Return the [X, Y] coordinate for the center point of the cell that contains the specified text.  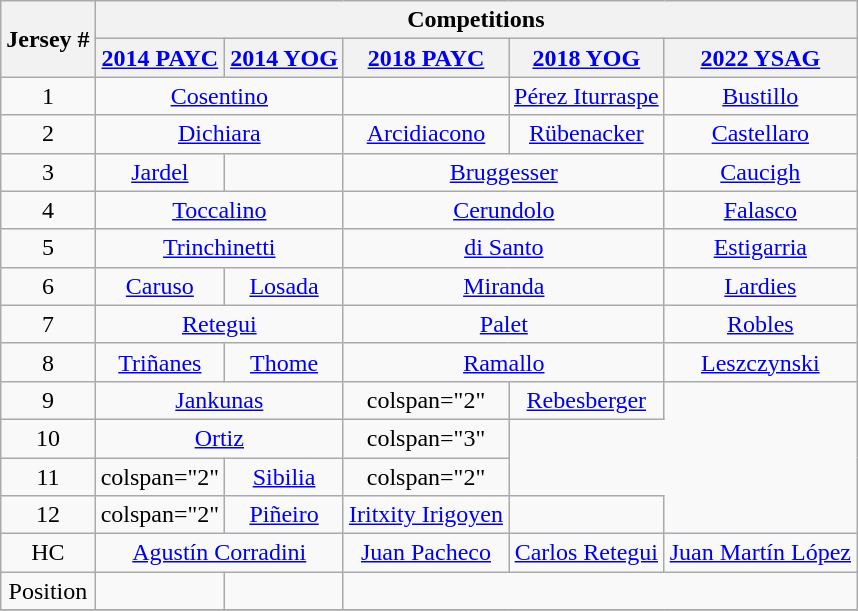
2014 PAYC [160, 58]
Estigarria [760, 248]
6 [48, 286]
Bruggesser [504, 172]
Agustín Corradini [219, 553]
Sibilia [284, 477]
Thome [284, 362]
Jardel [160, 172]
Jankunas [219, 400]
Trinchinetti [219, 248]
HC [48, 553]
Lardies [760, 286]
Palet [504, 324]
Piñeiro [284, 515]
7 [48, 324]
colspan="3" [426, 438]
Robles [760, 324]
2022 YSAG [760, 58]
1 [48, 96]
2018 PAYC [426, 58]
Cerundolo [504, 210]
Dichiara [219, 134]
Cosentino [219, 96]
8 [48, 362]
12 [48, 515]
Pérez Iturraspe [586, 96]
Competitions [476, 20]
Carlos Retegui [586, 553]
Position [48, 591]
Rebesberger [586, 400]
Jersey # [48, 39]
10 [48, 438]
11 [48, 477]
9 [48, 400]
Castellaro [760, 134]
Juan Martín López [760, 553]
2 [48, 134]
Rübenacker [586, 134]
Retegui [219, 324]
Toccalino [219, 210]
Ortiz [219, 438]
Ramallo [504, 362]
di Santo [504, 248]
Iritxity Irigoyen [426, 515]
5 [48, 248]
Losada [284, 286]
3 [48, 172]
Leszczynski [760, 362]
Caucigh [760, 172]
4 [48, 210]
Bustillo [760, 96]
Miranda [504, 286]
2018 YOG [586, 58]
Caruso [160, 286]
Falasco [760, 210]
2014 YOG [284, 58]
Juan Pacheco [426, 553]
Triñanes [160, 362]
Arcidiacono [426, 134]
